Return the [X, Y] coordinate for the center point of the cell that contains the specified text.  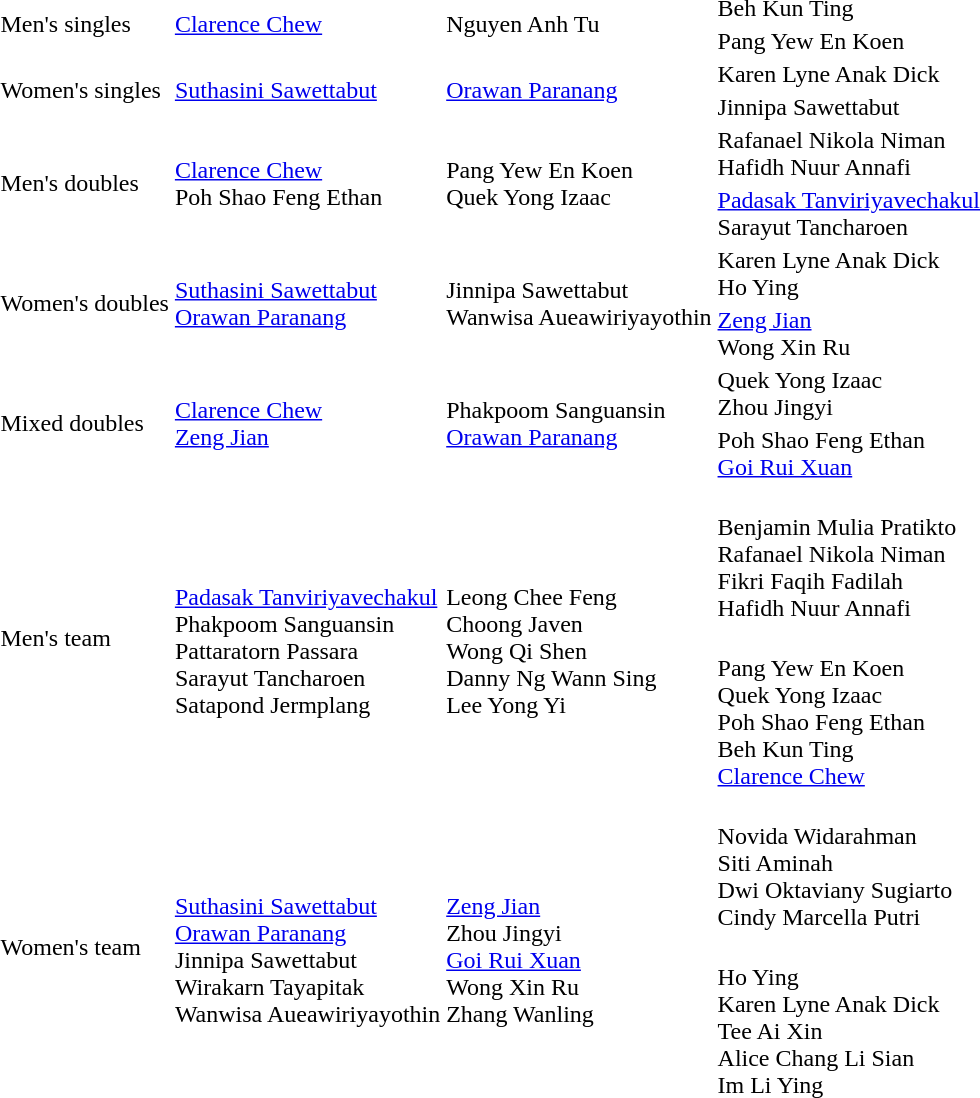
Clarence Chew Poh Shao Feng Ethan [307, 184]
Clarence Chew Zeng Jian [307, 424]
Jinnipa Sawettabut Wanwisa Aueawiriyayothin [579, 304]
Pang Yew En Koen Quek Yong Izaac [579, 184]
Suthasini Sawettabut [307, 90]
Padasak TanviriyavechakulPhakpoom SanguansinPattaratorn PassaraSarayut TancharoenSatapond Jermplang [307, 638]
Leong Chee FengChoong JavenWong Qi ShenDanny Ng Wann SingLee Yong Yi [579, 638]
Orawan Paranang [579, 90]
Phakpoom Sanguansin Orawan Paranang [579, 424]
Suthasini Sawettabut Orawan Paranang [307, 304]
